Extract the (X, Y) coordinate from the center of the cell holding the provided text.  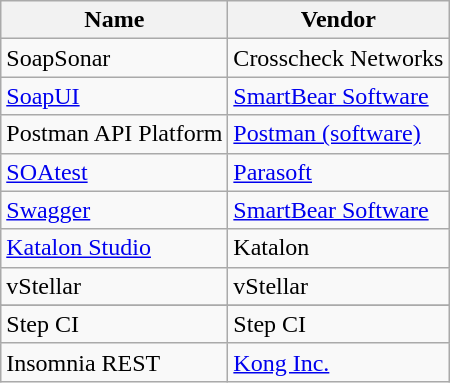
Postman (software) (338, 134)
Parasoft (338, 172)
Kong Inc. (338, 362)
SoapUI (114, 96)
Katalon Studio (114, 248)
Vendor (338, 20)
Katalon (338, 248)
Name (114, 20)
Crosscheck Networks (338, 58)
Swagger (114, 210)
Insomnia REST (114, 362)
Postman API Platform (114, 134)
SoapSonar (114, 58)
SOAtest (114, 172)
